Detect which cell encompasses the target text, then output its (x, y) center coordinate. 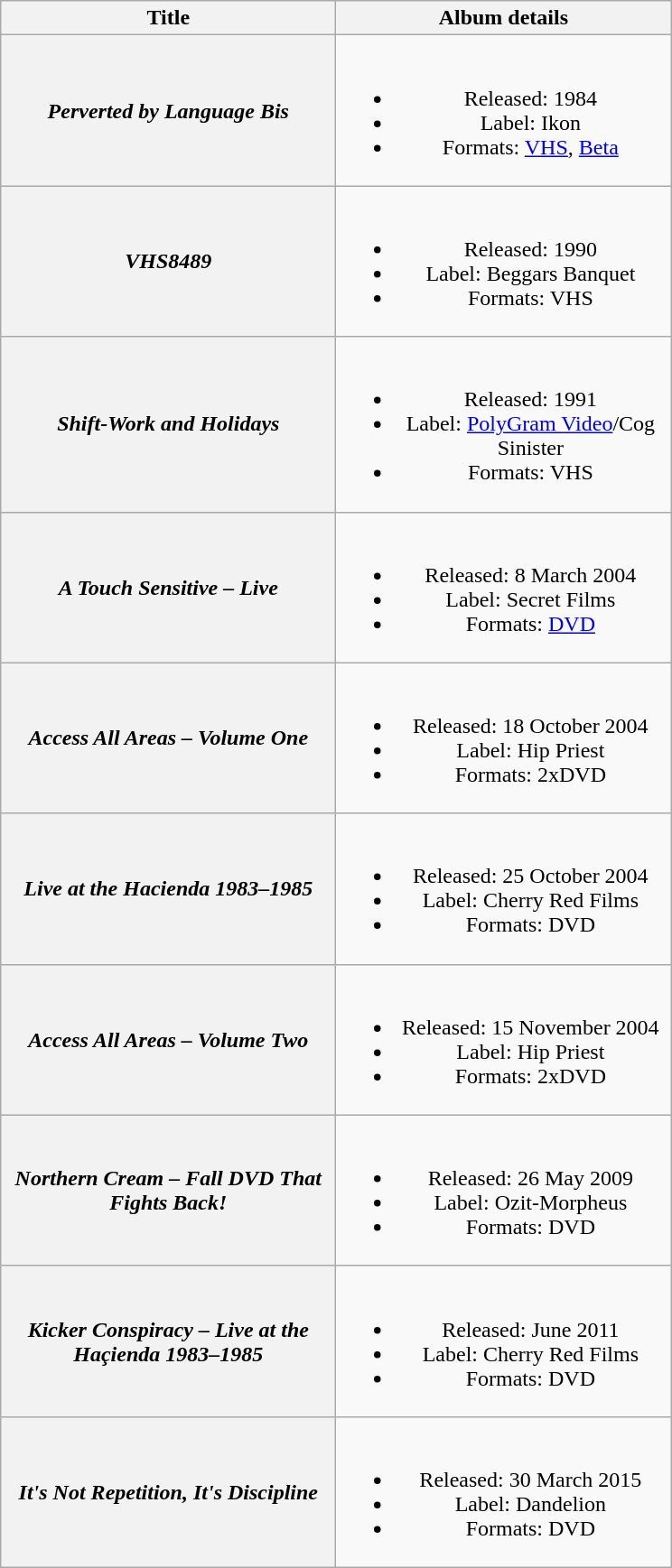
Live at the Hacienda 1983–1985 (168, 888)
Perverted by Language Bis (168, 110)
Title (168, 18)
Northern Cream – Fall DVD That Fights Back! (168, 1190)
Access All Areas – Volume One (168, 738)
Released: 1991Label: PolyGram Video/Cog SinisterFormats: VHS (504, 424)
Kicker Conspiracy – Live at the Haçienda 1983–1985 (168, 1341)
Album details (504, 18)
Released: 1984Label: IkonFormats: VHS, Beta (504, 110)
A Touch Sensitive – Live (168, 587)
It's Not Repetition, It's Discipline (168, 1491)
VHS8489 (168, 262)
Released: 26 May 2009Label: Ozit-MorpheusFormats: DVD (504, 1190)
Released: 8 March 2004Label: Secret FilmsFormats: DVD (504, 587)
Released: 18 October 2004Label: Hip PriestFormats: 2xDVD (504, 738)
Released: June 2011Label: Cherry Red FilmsFormats: DVD (504, 1341)
Released: 1990Label: Beggars BanquetFormats: VHS (504, 262)
Released: 15 November 2004Label: Hip PriestFormats: 2xDVD (504, 1040)
Released: 25 October 2004Label: Cherry Red FilmsFormats: DVD (504, 888)
Shift-Work and Holidays (168, 424)
Released: 30 March 2015Label: DandelionFormats: DVD (504, 1491)
Access All Areas – Volume Two (168, 1040)
